Scan for the cell matching the given text and deliver its (x, y) coordinate at center. 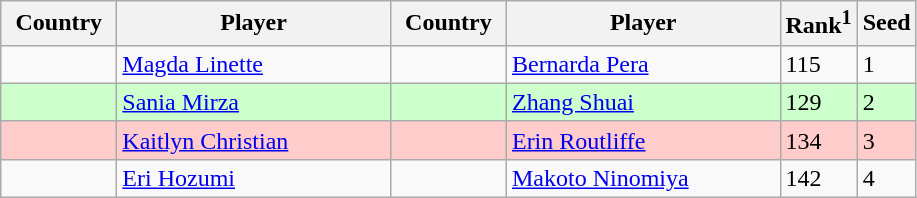
1 (886, 64)
Makoto Ninomiya (643, 178)
115 (818, 64)
129 (818, 102)
Magda Linette (254, 64)
Rank1 (818, 24)
Sania Mirza (254, 102)
4 (886, 178)
3 (886, 140)
134 (818, 140)
Erin Routliffe (643, 140)
2 (886, 102)
Seed (886, 24)
Kaitlyn Christian (254, 140)
Eri Hozumi (254, 178)
142 (818, 178)
Bernarda Pera (643, 64)
Zhang Shuai (643, 102)
